Locate the cell with the specified text and output its [x, y] center coordinate. 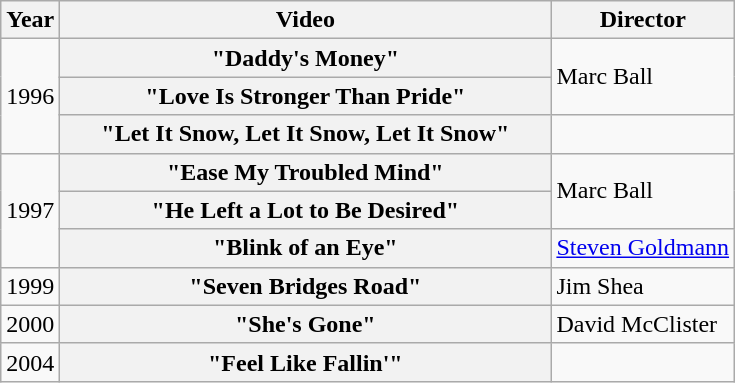
2000 [30, 324]
"Let It Snow, Let It Snow, Let It Snow" [306, 134]
Jim Shea [643, 286]
1999 [30, 286]
Director [643, 20]
"Ease My Troubled Mind" [306, 172]
"Daddy's Money" [306, 58]
1996 [30, 96]
"He Left a Lot to Be Desired" [306, 210]
"Blink of an Eye" [306, 248]
1997 [30, 210]
"Seven Bridges Road" [306, 286]
Steven Goldmann [643, 248]
David McClister [643, 324]
Year [30, 20]
"She's Gone" [306, 324]
2004 [30, 362]
"Feel Like Fallin'" [306, 362]
Video [306, 20]
"Love Is Stronger Than Pride" [306, 96]
